Capture the cell that displays the provided text and extract its [x, y] central coordinate. 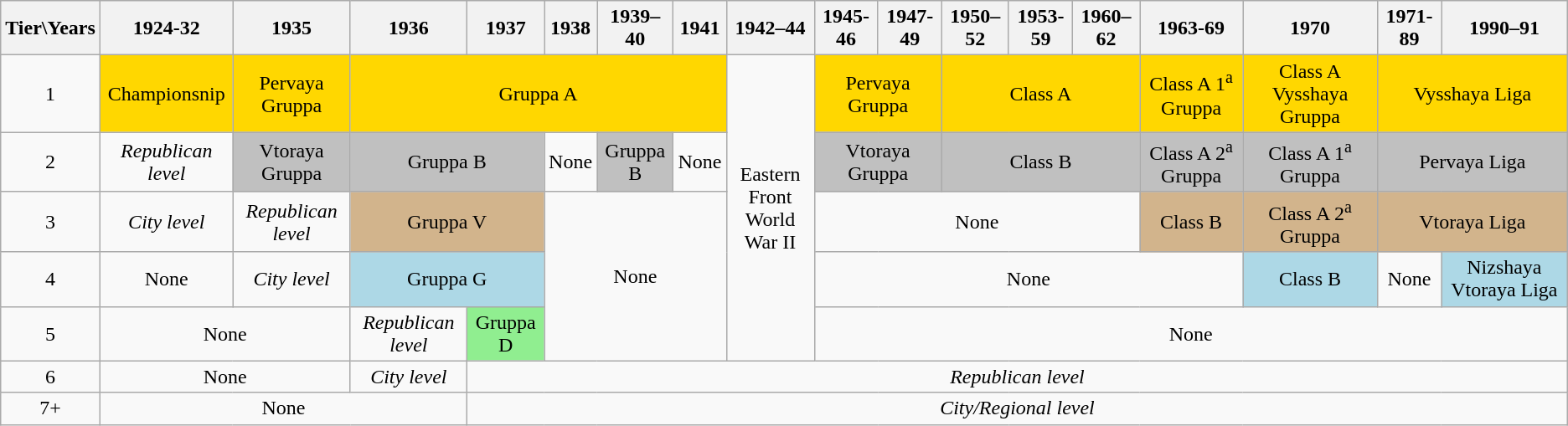
2 [50, 162]
1950–52 [975, 28]
4 [50, 280]
1947-49 [910, 28]
1936 [409, 28]
1 [50, 94]
1937 [506, 28]
Championsnip [166, 94]
1953-59 [1040, 28]
1939–40 [635, 28]
3 [50, 222]
1971-89 [1409, 28]
City/Regional level [1018, 408]
1990–91 [1504, 28]
Nizshaya Vtoraya Liga [1504, 280]
Gruppa G [447, 280]
5 [50, 333]
1941 [700, 28]
Class A [1040, 94]
1938 [571, 28]
1942–44 [771, 28]
1963-69 [1191, 28]
1960–62 [1106, 28]
Class A Vysshaya Gruppa [1310, 94]
Vtoraya Liga [1473, 222]
1970 [1310, 28]
Eastern FrontWorld War II [771, 208]
Gruppa A [538, 94]
Gruppa V [447, 222]
1945-46 [846, 28]
Tier\Years [50, 28]
7+ [50, 408]
1924-32 [166, 28]
Gruppa D [506, 333]
Pervaya Liga [1473, 162]
1935 [291, 28]
6 [50, 377]
Vysshaya Liga [1473, 94]
